For the text-containing cell, return its midpoint in (X, Y) coordinate format. 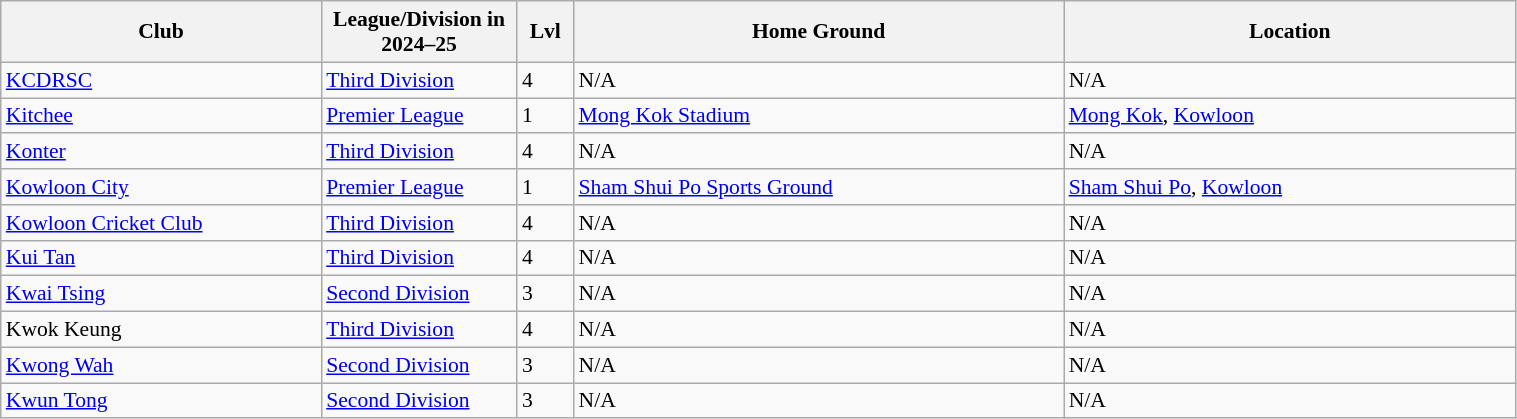
Mong Kok, Kowloon (1290, 116)
Lvl (546, 32)
Club (161, 32)
Sham Shui Po, Kowloon (1290, 187)
Kitchee (161, 116)
League/Division in 2024–25 (419, 32)
Home Ground (819, 32)
Sham Shui Po Sports Ground (819, 187)
KCDRSC (161, 80)
Mong Kok Stadium (819, 116)
Kwun Tong (161, 401)
Kowloon City (161, 187)
Kwok Keung (161, 330)
Kwong Wah (161, 365)
Kui Tan (161, 258)
Konter (161, 152)
Location (1290, 32)
Kowloon Cricket Club (161, 223)
Kwai Tsing (161, 294)
